Output the [x, y] coordinate of the center of the cell containing the given text.  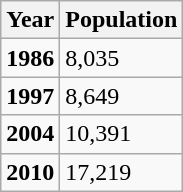
1986 [30, 58]
2004 [30, 134]
8,649 [122, 96]
1997 [30, 96]
10,391 [122, 134]
17,219 [122, 172]
2010 [30, 172]
Year [30, 20]
8,035 [122, 58]
Population [122, 20]
